Scan for the cell matching the given text and deliver its (x, y) coordinate at center. 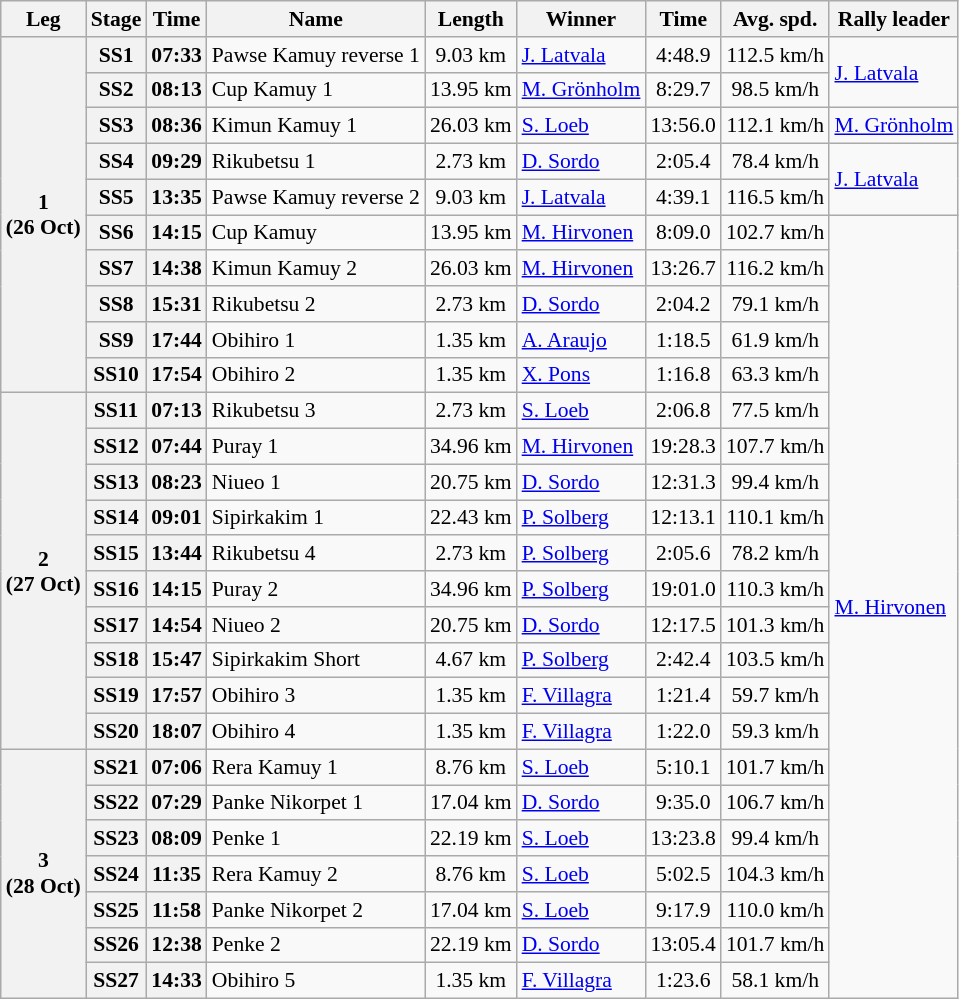
3(28 Oct) (44, 874)
18:07 (176, 732)
SS17 (116, 625)
09:01 (176, 518)
9:35.0 (682, 803)
Niueo 1 (316, 482)
SS1 (116, 55)
13:35 (176, 197)
103.5 km/h (775, 660)
59.7 km/h (775, 696)
A. Araujo (582, 340)
Kimun Kamuy 2 (316, 269)
SS15 (116, 554)
SS16 (116, 589)
1:18.5 (682, 340)
Panke Nikorpet 2 (316, 910)
9:17.9 (682, 910)
Stage (116, 19)
101.3 km/h (775, 625)
4:48.9 (682, 55)
08:13 (176, 90)
Leg (44, 19)
2:04.2 (682, 304)
12:13.1 (682, 518)
08:09 (176, 839)
14:38 (176, 269)
Cup Kamuy 1 (316, 90)
SS3 (116, 126)
17:54 (176, 375)
78.4 km/h (775, 162)
63.3 km/h (775, 375)
SS10 (116, 375)
Penke 2 (316, 945)
X. Pons (582, 375)
SS25 (116, 910)
4:39.1 (682, 197)
08:36 (176, 126)
SS11 (116, 411)
SS2 (116, 90)
SS4 (116, 162)
SS8 (116, 304)
15:47 (176, 660)
09:29 (176, 162)
Length (471, 19)
116.5 km/h (775, 197)
Obihiro 3 (316, 696)
110.3 km/h (775, 589)
2(27 Oct) (44, 571)
07:33 (176, 55)
78.2 km/h (775, 554)
SS18 (116, 660)
Rera Kamuy 2 (316, 874)
2:42.4 (682, 660)
07:29 (176, 803)
58.1 km/h (775, 981)
Niueo 2 (316, 625)
Name (316, 19)
SS27 (116, 981)
Obihiro 1 (316, 340)
8:09.0 (682, 233)
2:06.8 (682, 411)
Penke 1 (316, 839)
13:26.7 (682, 269)
08:23 (176, 482)
98.5 km/h (775, 90)
07:13 (176, 411)
15:31 (176, 304)
2:05.6 (682, 554)
07:06 (176, 767)
22.43 km (471, 518)
1(26 Oct) (44, 215)
Obihiro 2 (316, 375)
1:21.4 (682, 696)
116.2 km/h (775, 269)
Pawse Kamuy reverse 1 (316, 55)
Rikubetsu 4 (316, 554)
Kimun Kamuy 1 (316, 126)
79.1 km/h (775, 304)
Pawse Kamuy reverse 2 (316, 197)
112.5 km/h (775, 55)
110.0 km/h (775, 910)
SS13 (116, 482)
Puray 2 (316, 589)
Rikubetsu 2 (316, 304)
SS24 (116, 874)
12:38 (176, 945)
17:57 (176, 696)
SS20 (116, 732)
11:58 (176, 910)
Sipirkakim Short (316, 660)
13:23.8 (682, 839)
19:28.3 (682, 447)
13:56.0 (682, 126)
14:33 (176, 981)
13:05.4 (682, 945)
SS7 (116, 269)
1:16.8 (682, 375)
Sipirkakim 1 (316, 518)
Puray 1 (316, 447)
12:31.3 (682, 482)
Winner (582, 19)
SS21 (116, 767)
19:01.0 (682, 589)
1:23.6 (682, 981)
SS22 (116, 803)
SS14 (116, 518)
Cup Kamuy (316, 233)
5:10.1 (682, 767)
106.7 km/h (775, 803)
61.9 km/h (775, 340)
2:05.4 (682, 162)
Obihiro 5 (316, 981)
SS19 (116, 696)
Rera Kamuy 1 (316, 767)
13:44 (176, 554)
Rikubetsu 1 (316, 162)
59.3 km/h (775, 732)
5:02.5 (682, 874)
1:22.0 (682, 732)
Obihiro 4 (316, 732)
Avg. spd. (775, 19)
SS26 (116, 945)
102.7 km/h (775, 233)
SS5 (116, 197)
SS6 (116, 233)
11:35 (176, 874)
12:17.5 (682, 625)
07:44 (176, 447)
8:29.7 (682, 90)
SS12 (116, 447)
4.67 km (471, 660)
17:44 (176, 340)
14:54 (176, 625)
SS9 (116, 340)
Panke Nikorpet 1 (316, 803)
112.1 km/h (775, 126)
104.3 km/h (775, 874)
SS23 (116, 839)
107.7 km/h (775, 447)
Rally leader (894, 19)
110.1 km/h (775, 518)
Rikubetsu 3 (316, 411)
77.5 km/h (775, 411)
